For the text-containing cell, return its midpoint in (x, y) coordinate format. 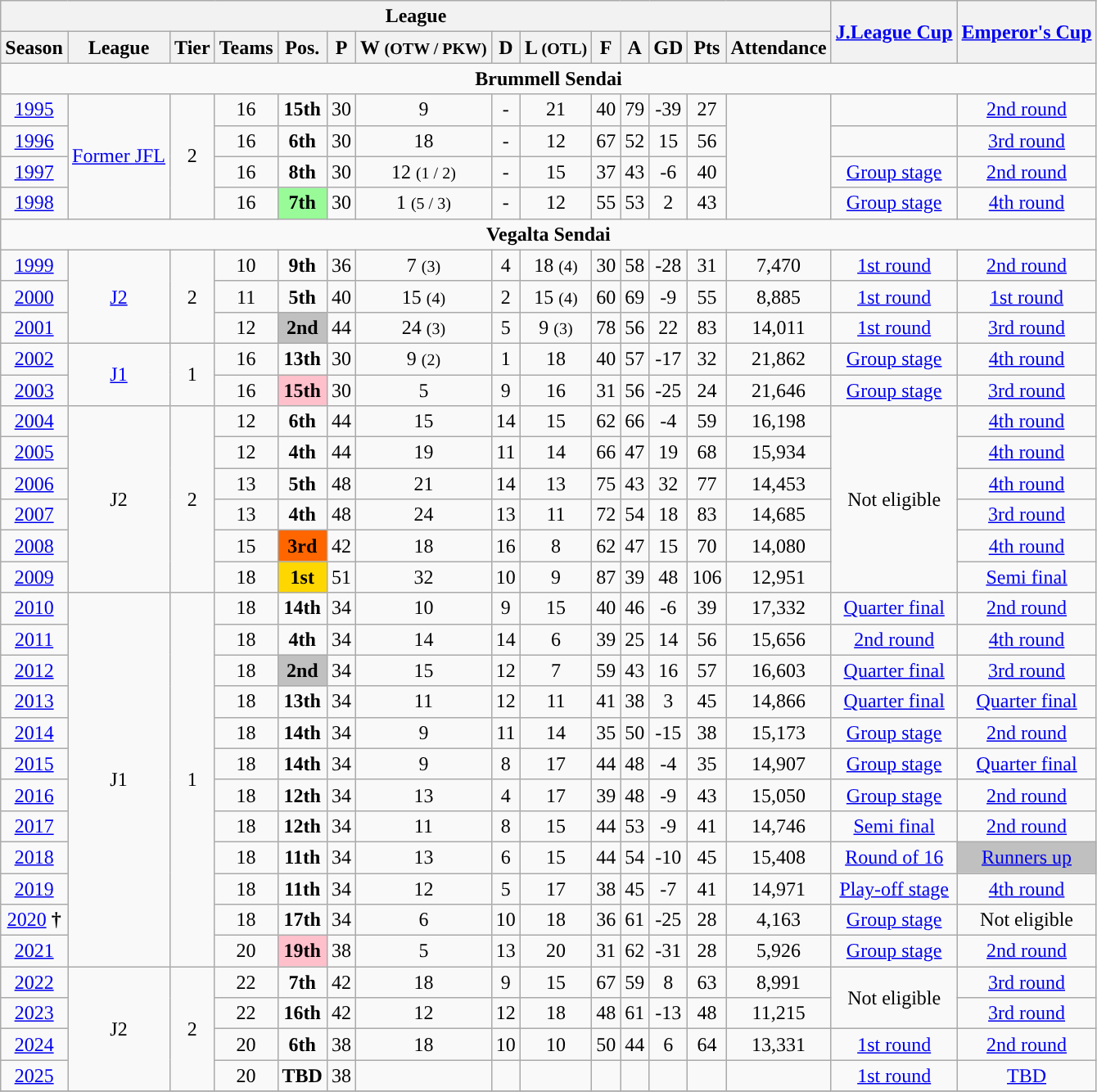
1996 (34, 141)
37 (606, 172)
L (OTL) (555, 47)
75 (606, 484)
Brummell Sendai (548, 79)
8,991 (779, 982)
58 (635, 265)
Vegalta Sendai (548, 234)
2019 (34, 888)
51 (341, 577)
2016 (34, 795)
4,163 (779, 920)
2014 (34, 733)
GD (668, 47)
2017 (34, 826)
15,408 (779, 857)
-7 (668, 888)
24 (3) (424, 327)
2004 (34, 422)
2011 (34, 639)
52 (635, 141)
72 (606, 515)
2021 (34, 951)
-39 (668, 110)
3rd (302, 546)
21,646 (779, 390)
7,470 (779, 265)
2010 (34, 608)
9 (3) (555, 327)
Former JFL (118, 156)
15,656 (779, 639)
2020 † (34, 920)
12,951 (779, 577)
68 (707, 453)
-13 (668, 1013)
14,011 (779, 327)
11,215 (779, 1013)
14,080 (779, 546)
16,603 (779, 670)
Teams (246, 47)
13,331 (779, 1045)
7 (3) (424, 265)
Pts (707, 47)
2024 (34, 1045)
A (635, 47)
2023 (34, 1013)
15,050 (779, 795)
2015 (34, 764)
27 (707, 110)
14,746 (779, 826)
Emperor's Cup (1027, 32)
-17 (668, 359)
Season (34, 47)
5,926 (779, 951)
2000 (34, 296)
12 (1 / 2) (424, 172)
46 (635, 608)
15,934 (779, 453)
7 (555, 670)
2006 (34, 484)
8,885 (779, 296)
14,685 (779, 515)
1st (302, 577)
78 (606, 327)
106 (707, 577)
17,332 (779, 608)
79 (635, 110)
2008 (34, 546)
1995 (34, 110)
-31 (668, 951)
1 (5 / 3) (424, 203)
25 (635, 639)
-28 (668, 265)
15,173 (779, 733)
Round of 16 (894, 857)
Pos. (302, 47)
3 (668, 702)
14,453 (779, 484)
9th (302, 265)
70 (707, 546)
16,198 (779, 422)
2022 (34, 982)
63 (707, 982)
17th (302, 920)
F (606, 47)
60 (606, 296)
J.League Cup (894, 32)
2013 (34, 702)
P (341, 47)
Tier (193, 47)
2025 (34, 1076)
D (506, 47)
64 (707, 1045)
Play-off stage (894, 888)
1998 (34, 203)
W (OTW / PKW) (424, 47)
69 (635, 296)
14,866 (779, 702)
18 (4) (555, 265)
14,971 (779, 888)
2012 (34, 670)
-15 (668, 733)
Runners up (1027, 857)
2003 (34, 390)
1999 (34, 265)
14,907 (779, 764)
77 (707, 484)
19th (302, 951)
1997 (34, 172)
2005 (34, 453)
2002 (34, 359)
2009 (34, 577)
21,862 (779, 359)
2001 (34, 327)
2007 (34, 515)
87 (606, 577)
16th (302, 1013)
9 (2) (424, 359)
2018 (34, 857)
-10 (668, 857)
Attendance (779, 47)
8th (302, 172)
